Provide the (X, Y) coordinate of the cell's center where the given text is located.  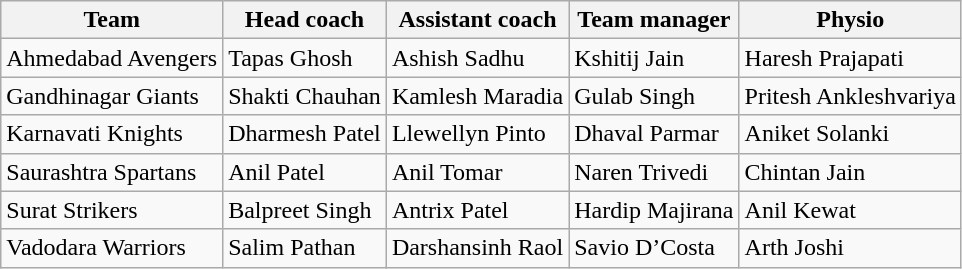
Pritesh Ankleshvariya (850, 96)
Anil Patel (305, 172)
Physio (850, 20)
Kamlesh Maradia (477, 96)
Dhaval Parmar (654, 134)
Vadodara Warriors (112, 248)
Gulab Singh (654, 96)
Anil Kewat (850, 210)
Haresh Prajapati (850, 58)
Kshitij Jain (654, 58)
Aniket Solanki (850, 134)
Ahmedabad Avengers (112, 58)
Team manager (654, 20)
Chintan Jain (850, 172)
Tapas Ghosh (305, 58)
Saurashtra Spartans (112, 172)
Head coach (305, 20)
Gandhinagar Giants (112, 96)
Darshansinh Raol (477, 248)
Balpreet Singh (305, 210)
Surat Strikers (112, 210)
Assistant coach (477, 20)
Antrix Patel (477, 210)
Anil Tomar (477, 172)
Salim Pathan (305, 248)
Hardip Majirana (654, 210)
Llewellyn Pinto (477, 134)
Savio D’Costa (654, 248)
Naren Trivedi (654, 172)
Shakti Chauhan (305, 96)
Karnavati Knights (112, 134)
Ashish Sadhu (477, 58)
Team (112, 20)
Arth Joshi (850, 248)
Dharmesh Patel (305, 134)
